Output the [x, y] coordinate of the center of the cell containing the given text.  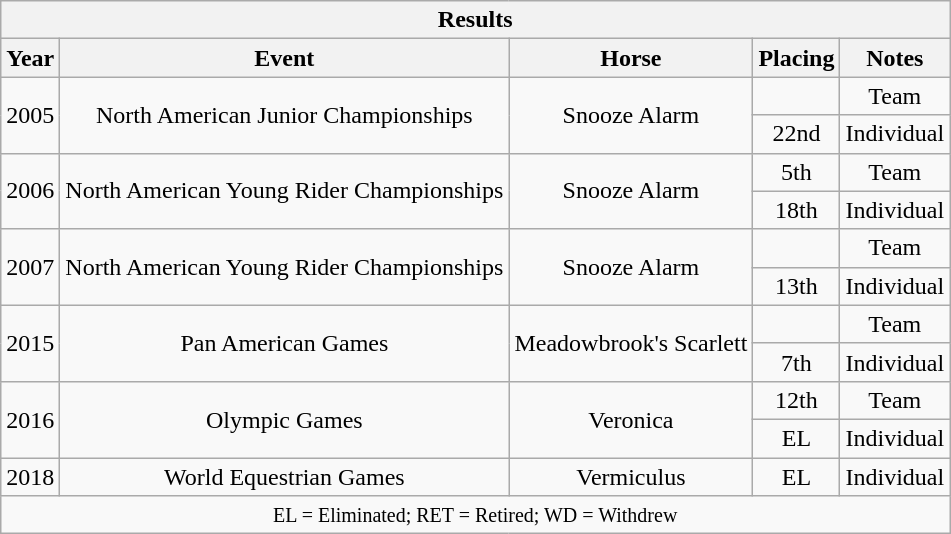
12th [796, 400]
2018 [30, 477]
2015 [30, 343]
22nd [796, 134]
2007 [30, 267]
Results [476, 20]
Horse [631, 58]
2016 [30, 419]
Notes [895, 58]
Event [284, 58]
Year [30, 58]
2006 [30, 191]
2005 [30, 115]
North American Junior Championships [284, 115]
13th [796, 286]
Meadowbrook's Scarlett [631, 343]
World Equestrian Games [284, 477]
18th [796, 210]
Placing [796, 58]
Vermiculus [631, 477]
5th [796, 172]
Pan American Games [284, 343]
Olympic Games [284, 419]
Veronica [631, 419]
7th [796, 362]
EL = Eliminated; RET = Retired; WD = Withdrew [476, 515]
